Output the [X, Y] coordinate of the center of the cell containing the given text.  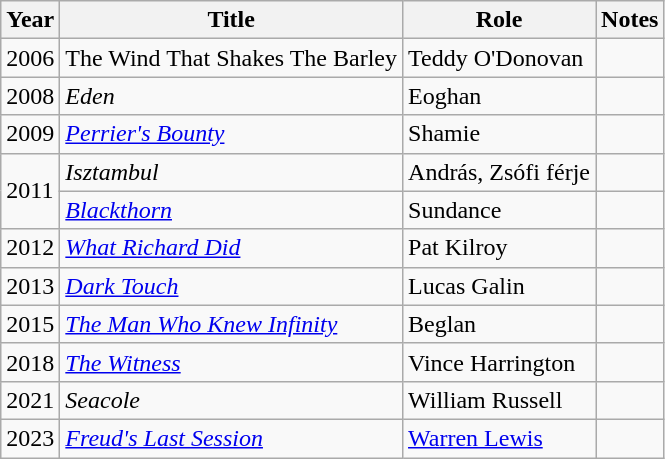
Warren Lewis [500, 438]
Notes [630, 20]
Shamie [500, 134]
The Man Who Knew Infinity [232, 324]
Beglan [500, 324]
The Witness [232, 362]
Eden [232, 96]
Eoghan [500, 96]
2015 [30, 324]
Blackthorn [232, 210]
The Wind That Shakes The Barley [232, 58]
2006 [30, 58]
Teddy O'Donovan [500, 58]
Sundance [500, 210]
András, Zsófi férje [500, 172]
Year [30, 20]
2013 [30, 286]
2018 [30, 362]
Dark Touch [232, 286]
Perrier's Bounty [232, 134]
Title [232, 20]
Pat Kilroy [500, 248]
2011 [30, 191]
Isztambul [232, 172]
Lucas Galin [500, 286]
Seacole [232, 400]
What Richard Did [232, 248]
2012 [30, 248]
2023 [30, 438]
William Russell [500, 400]
2021 [30, 400]
Freud's Last Session [232, 438]
2008 [30, 96]
Role [500, 20]
2009 [30, 134]
Vince Harrington [500, 362]
